Return [X, Y] of the center of cell containing provided text 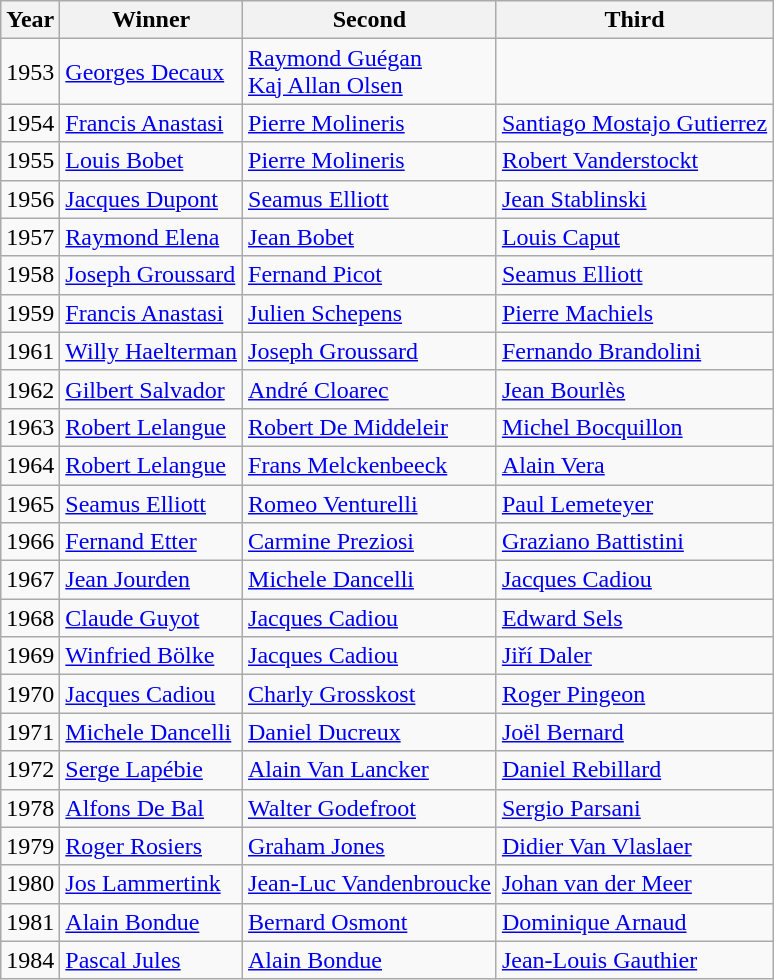
1968 [30, 618]
Daniel Rebillard [634, 770]
Johan van der Meer [634, 884]
Romeo Venturelli [370, 503]
Jean Jourden [152, 580]
Year [30, 20]
Alain Vera [634, 465]
Carmine Preziosi [370, 542]
Daniel Ducreux [370, 732]
Santiago Mostajo Gutierrez [634, 123]
Charly Grosskost [370, 694]
Julien Schepens [370, 313]
Robert Vanderstockt [634, 161]
1956 [30, 199]
1972 [30, 770]
1981 [30, 922]
1955 [30, 161]
Winfried Bölke [152, 656]
Third [634, 20]
Serge Lapébie [152, 770]
1967 [30, 580]
1980 [30, 884]
Edward Sels [634, 618]
Jean Bourlès [634, 389]
Willy Haelterman [152, 351]
Winner [152, 20]
Jean-Luc Vandenbroucke [370, 884]
Louis Bobet [152, 161]
Paul Lemeteyer [634, 503]
Didier Van Vlaslaer [634, 846]
Second [370, 20]
André Cloarec [370, 389]
Graziano Battistini [634, 542]
Alain Van Lancker [370, 770]
Jean Bobet [370, 237]
1964 [30, 465]
Graham Jones [370, 846]
Louis Caput [634, 237]
1963 [30, 427]
Joël Bernard [634, 732]
Raymond Elena [152, 237]
Bernard Osmont [370, 922]
Pierre Machiels [634, 313]
1971 [30, 732]
Jacques Dupont [152, 199]
Pascal Jules [152, 960]
1979 [30, 846]
1969 [30, 656]
Fernand Etter [152, 542]
Fernando Brandolini [634, 351]
1958 [30, 275]
1954 [30, 123]
Jos Lammertink [152, 884]
Raymond Guégan Kaj Allan Olsen [370, 72]
1978 [30, 808]
1962 [30, 389]
Jiří Daler [634, 656]
Dominique Arnaud [634, 922]
1959 [30, 313]
1984 [30, 960]
1966 [30, 542]
Fernand Picot [370, 275]
1961 [30, 351]
Claude Guyot [152, 618]
Jean Stablinski [634, 199]
Frans Melckenbeeck [370, 465]
Georges Decaux [152, 72]
1965 [30, 503]
Michel Bocquillon [634, 427]
Alfons De Bal [152, 808]
Robert De Middeleir [370, 427]
Roger Rosiers [152, 846]
1953 [30, 72]
Gilbert Salvador [152, 389]
1957 [30, 237]
Jean-Louis Gauthier [634, 960]
Walter Godefroot [370, 808]
1970 [30, 694]
Sergio Parsani [634, 808]
Roger Pingeon [634, 694]
